Capture the cell that displays the provided text and extract its (x, y) central coordinate. 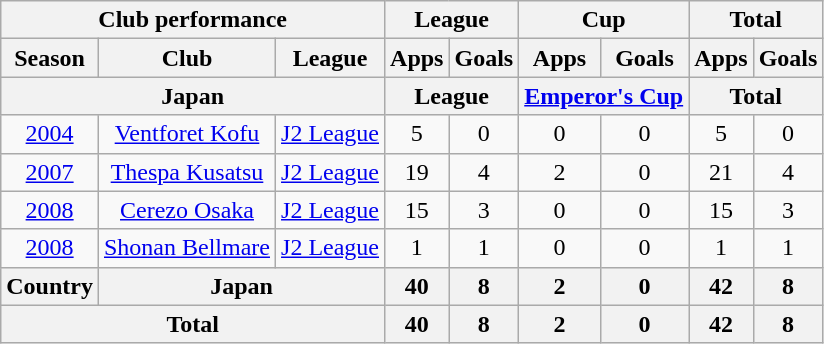
Shonan Bellmare (186, 248)
Cerezo Osaka (186, 210)
Ventforet Kofu (186, 134)
21 (721, 172)
Emperor's Cup (604, 96)
Season (50, 58)
Club performance (193, 20)
2007 (50, 172)
19 (417, 172)
2004 (50, 134)
Country (50, 286)
Cup (604, 20)
Club (186, 58)
Thespa Kusatsu (186, 172)
